Pinpoint the cell where the given text exists, returning its [X, Y] midpoint coordinate. 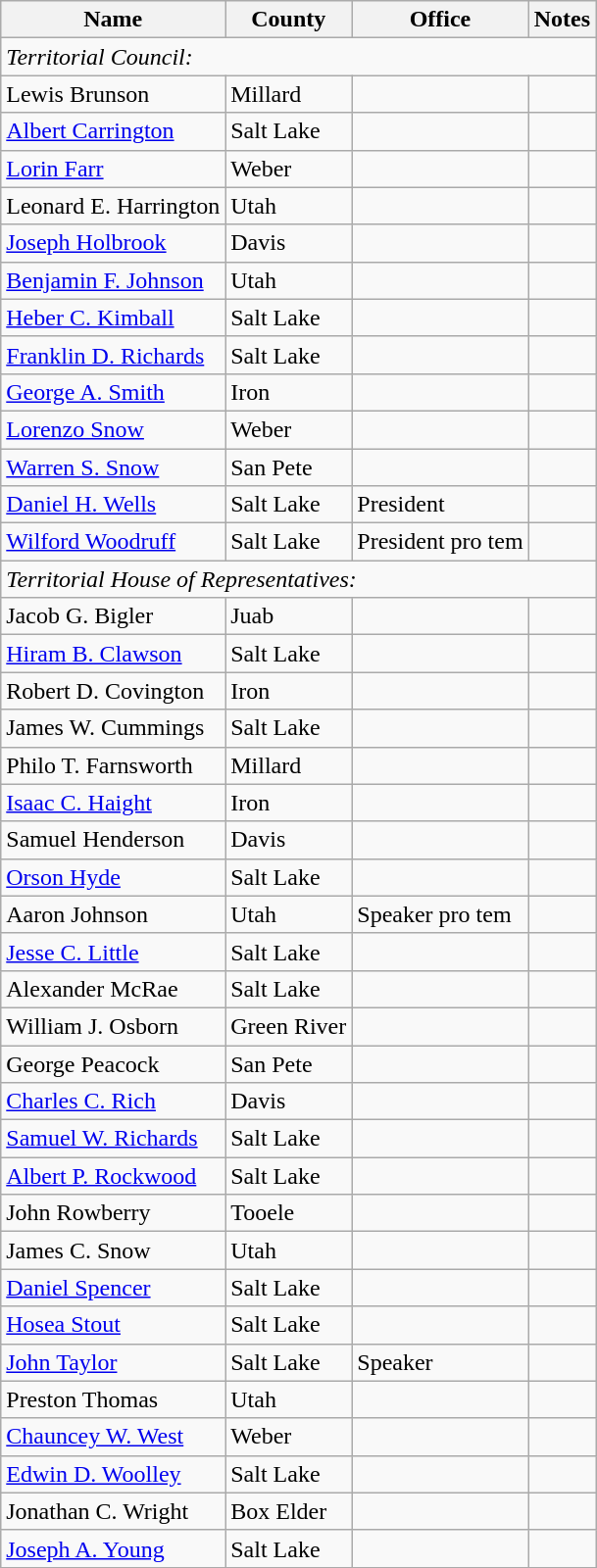
Lorenzo Snow [114, 429]
Samuel W. Richards [114, 1139]
Territorial House of Representatives: [298, 579]
Jacob G. Bigler [114, 616]
Jonathan C. Wright [114, 1511]
Hiram B. Clawson [114, 654]
Office [440, 20]
George A. Smith [114, 392]
Warren S. Snow [114, 467]
Jesse C. Little [114, 952]
Name [114, 20]
Wilford Woodruff [114, 542]
Aaron Johnson [114, 914]
Samuel Henderson [114, 840]
Territorial Council: [298, 57]
Edwin D. Woolley [114, 1474]
Franklin D. Richards [114, 355]
Joseph A. Young [114, 1548]
Orson Hyde [114, 877]
William J. Osborn [114, 1026]
President pro tem [440, 542]
Notes [562, 20]
Speaker [440, 1362]
John Rowberry [114, 1213]
Benjamin F. Johnson [114, 280]
Speaker pro tem [440, 914]
Daniel H. Wells [114, 505]
Preston Thomas [114, 1399]
Hosea Stout [114, 1325]
Daniel Spencer [114, 1288]
Green River [288, 1026]
Lorin Farr [114, 169]
Robert D. Covington [114, 691]
James W. Cummings [114, 728]
Heber C. Kimball [114, 318]
Leonard E. Harrington [114, 206]
Tooele [288, 1213]
Chauncey W. West [114, 1437]
Philo T. Farnsworth [114, 765]
County [288, 20]
James C. Snow [114, 1250]
President [440, 505]
Lewis Brunson [114, 94]
Juab [288, 616]
Alexander McRae [114, 989]
Isaac C. Haight [114, 803]
Joseph Holbrook [114, 243]
Charles C. Rich [114, 1102]
John Taylor [114, 1362]
Box Elder [288, 1511]
Albert Carrington [114, 131]
Albert P. Rockwood [114, 1176]
George Peacock [114, 1063]
